Extract the (X, Y) coordinate from the center of the cell holding the provided text.  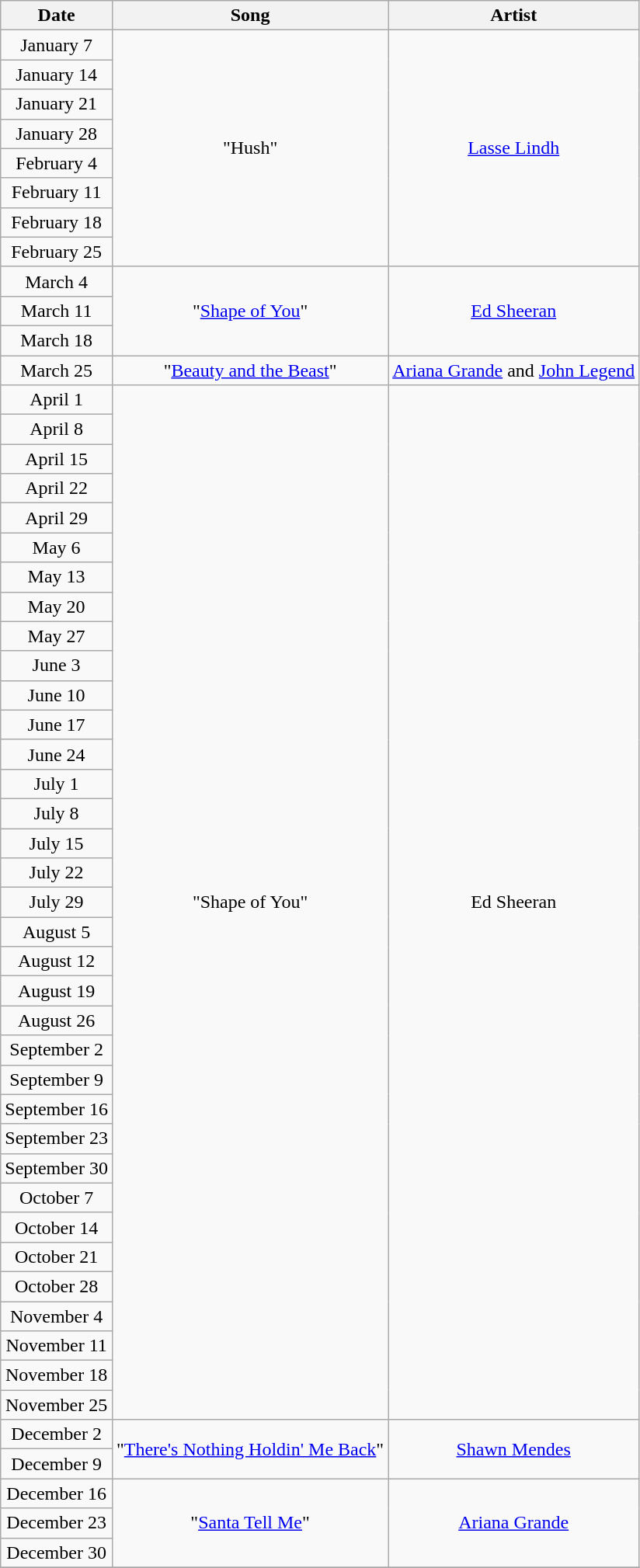
June 17 (57, 725)
July 29 (57, 902)
September 16 (57, 1109)
July 22 (57, 873)
September 23 (57, 1139)
December 23 (57, 1523)
April 8 (57, 429)
November 11 (57, 1346)
April 22 (57, 488)
Date (57, 16)
August 19 (57, 991)
April 15 (57, 459)
Lasse Lindh (514, 148)
October 28 (57, 1286)
December 9 (57, 1464)
November 18 (57, 1375)
October 14 (57, 1227)
January 7 (57, 45)
Song (250, 16)
September 9 (57, 1080)
July 8 (57, 813)
February 11 (57, 193)
January 14 (57, 75)
"Santa Tell Me" (250, 1523)
February 25 (57, 252)
March 18 (57, 340)
"Beauty and the Beast" (250, 370)
September 30 (57, 1168)
September 2 (57, 1050)
March 11 (57, 311)
February 18 (57, 222)
March 25 (57, 370)
August 5 (57, 932)
Ariana Grande and John Legend (514, 370)
May 27 (57, 636)
Ariana Grande (514, 1523)
December 16 (57, 1493)
March 4 (57, 281)
November 25 (57, 1405)
February 4 (57, 163)
June 3 (57, 666)
December 2 (57, 1434)
May 6 (57, 548)
November 4 (57, 1316)
August 26 (57, 1020)
May 13 (57, 577)
"There's Nothing Holdin' Me Back" (250, 1449)
June 10 (57, 695)
Artist (514, 16)
June 24 (57, 754)
August 12 (57, 961)
April 29 (57, 518)
January 21 (57, 104)
April 1 (57, 400)
"Hush" (250, 148)
October 21 (57, 1257)
December 30 (57, 1552)
July 15 (57, 843)
January 28 (57, 134)
October 7 (57, 1198)
July 1 (57, 784)
Shawn Mendes (514, 1449)
May 20 (57, 607)
